Identify which cell holds the provided text, then report its [x, y] central coordinate. 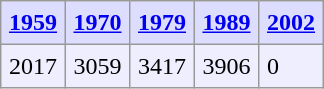
2002 [291, 23]
1959 [33, 23]
1970 [97, 23]
0 [291, 66]
3906 [226, 66]
3059 [97, 66]
1989 [226, 23]
2017 [33, 66]
3417 [162, 66]
1979 [162, 23]
